Identify which cell holds the provided text, then report its [X, Y] central coordinate. 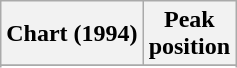
Chart (1994) [72, 34]
Peakposition [189, 34]
